Return the (x, y) coordinate for the center point of the cell that contains the specified text.  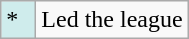
* (18, 20)
Led the league (112, 20)
